Locate the cell with the specified text and output its (x, y) center coordinate. 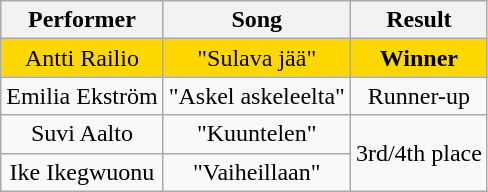
Runner-up (418, 96)
"Sulava jää" (256, 58)
"Vaiheillaan" (256, 172)
Winner (418, 58)
"Askel askeleelta" (256, 96)
Antti Railio (82, 58)
Suvi Aalto (82, 134)
"Kuuntelen" (256, 134)
3rd/4th place (418, 153)
Ike Ikegwuonu (82, 172)
Result (418, 20)
Performer (82, 20)
Song (256, 20)
Emilia Ekström (82, 96)
